From the cell containing the given text, extract its center point as (x, y) coordinate. 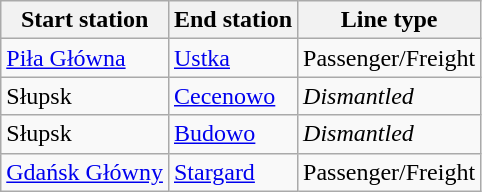
Gdańsk Główny (85, 172)
Stargard (232, 172)
Start station (85, 20)
Budowo (232, 134)
Cecenowo (232, 96)
End station (232, 20)
Piła Główna (85, 58)
Line type (390, 20)
Ustka (232, 58)
